Determine the (X, Y) coordinate at the center of the cell enclosing the given text.  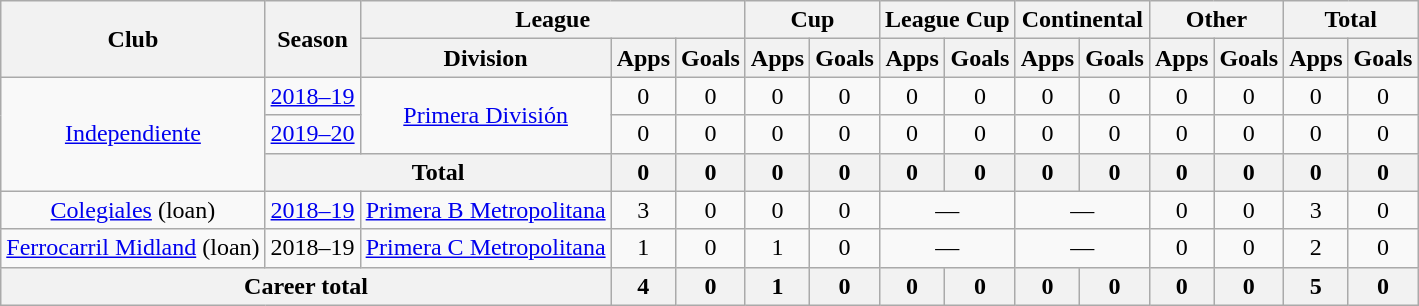
Career total (306, 286)
Division (486, 58)
Continental (1082, 20)
Cup (812, 20)
League (552, 20)
Season (312, 39)
2 (1316, 248)
4 (643, 286)
Ferrocarril Midland (loan) (133, 248)
Primera B Metropolitana (486, 210)
2019–20 (312, 134)
Primera C Metropolitana (486, 248)
Colegiales (loan) (133, 210)
5 (1316, 286)
Club (133, 39)
Primera División (486, 115)
League Cup (947, 20)
Independiente (133, 134)
Other (1216, 20)
